Return the [X, Y] coordinate for the center point of the cell that contains the specified text.  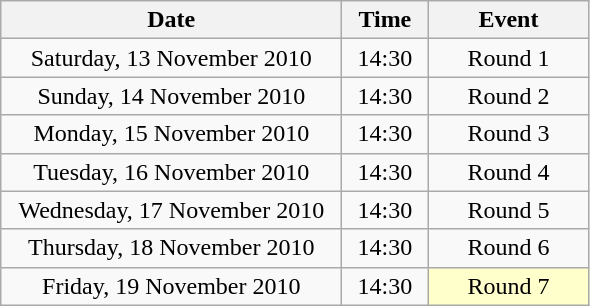
Round 1 [508, 58]
Date [172, 20]
Time [385, 20]
Round 3 [508, 134]
Sunday, 14 November 2010 [172, 96]
Friday, 19 November 2010 [172, 286]
Round 6 [508, 248]
Round 4 [508, 172]
Thursday, 18 November 2010 [172, 248]
Saturday, 13 November 2010 [172, 58]
Round 2 [508, 96]
Round 7 [508, 286]
Round 5 [508, 210]
Wednesday, 17 November 2010 [172, 210]
Monday, 15 November 2010 [172, 134]
Tuesday, 16 November 2010 [172, 172]
Event [508, 20]
